Determine the [X, Y] coordinate at the center of the cell enclosing the given text.  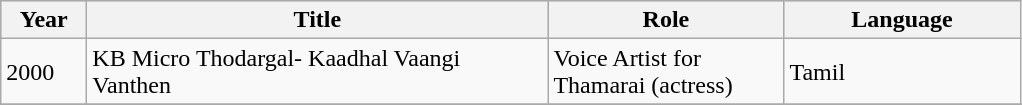
Title [318, 20]
Language [902, 20]
Year [44, 20]
Voice Artist for Thamarai (actress) [666, 72]
2000 [44, 72]
Tamil [902, 72]
KB Micro Thodargal- Kaadhal Vaangi Vanthen [318, 72]
Role [666, 20]
